Find where the given text appears and provide that cell's center as [X, Y] coordinate. 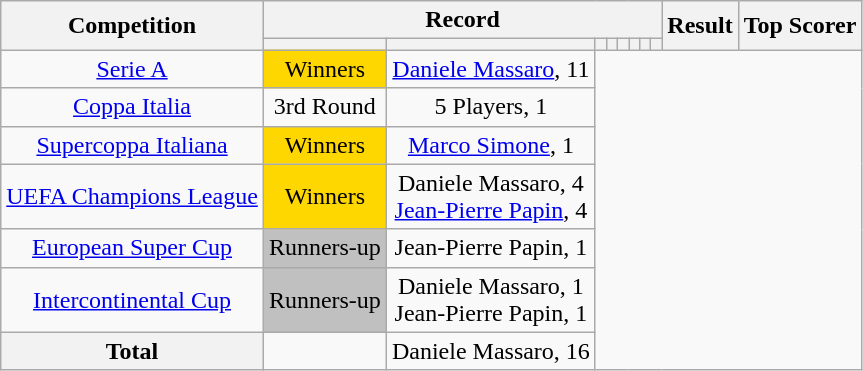
5 Players, 1 [490, 107]
UEFA Champions League [132, 196]
Intercontinental Cup [132, 300]
Daniele Massaro, 4 Jean-Pierre Papin, 4 [490, 196]
Supercoppa Italiana [132, 145]
Daniele Massaro, 11 [490, 69]
Marco Simone, 1 [490, 145]
Record [462, 20]
Top Scorer [800, 26]
Competition [132, 26]
3rd Round [324, 107]
Daniele Massaro, 16 [490, 351]
Total [132, 351]
Daniele Massaro, 1 Jean-Pierre Papin, 1 [490, 300]
European Super Cup [132, 248]
Result [700, 26]
Jean-Pierre Papin, 1 [490, 248]
Serie A [132, 69]
Coppa Italia [132, 107]
